For the text-containing cell, return its midpoint in [X, Y] coordinate format. 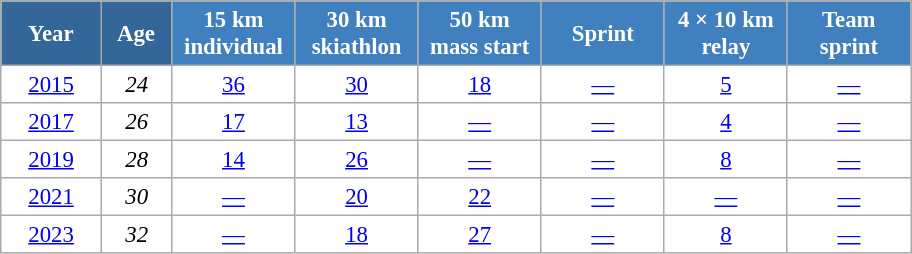
4 [726, 122]
5 [726, 85]
32 [136, 235]
27 [480, 235]
Sprint [602, 34]
20 [356, 197]
36 [234, 85]
2019 [52, 160]
14 [234, 160]
15 km individual [234, 34]
28 [136, 160]
24 [136, 85]
Team sprint [848, 34]
2021 [52, 197]
22 [480, 197]
4 × 10 km relay [726, 34]
2023 [52, 235]
13 [356, 122]
17 [234, 122]
50 km mass start [480, 34]
2015 [52, 85]
Year [52, 34]
30 km skiathlon [356, 34]
Age [136, 34]
2017 [52, 122]
